Determine the [x, y] coordinate at the center of the cell enclosing the given text.  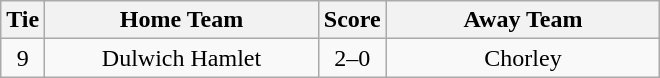
9 [23, 58]
Home Team [182, 20]
Tie [23, 20]
Dulwich Hamlet [182, 58]
2–0 [352, 58]
Away Team [523, 20]
Chorley [523, 58]
Score [352, 20]
